Detect which cell encompasses the target text, then output its [x, y] center coordinate. 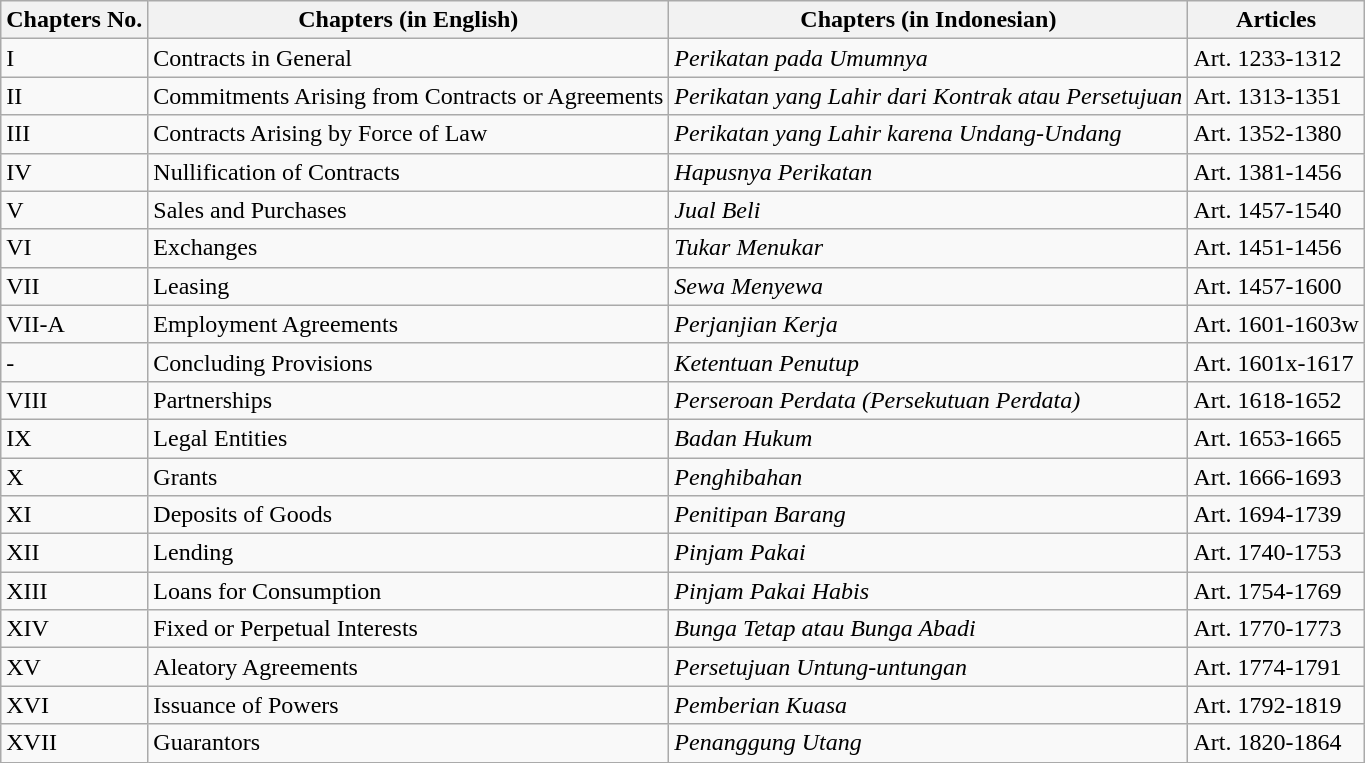
Bunga Tetap atau Bunga Abadi [928, 629]
- [74, 362]
Persetujuan Untung-untungan [928, 667]
Art. 1618-1652 [1276, 400]
Art. 1457-1600 [1276, 286]
VII [74, 286]
III [74, 134]
Perikatan pada Umumnya [928, 58]
VIII [74, 400]
Contracts in General [408, 58]
Art. 1313-1351 [1276, 96]
Art. 1666-1693 [1276, 477]
Ketentuan Penutup [928, 362]
Pinjam Pakai [928, 553]
I [74, 58]
Nullification of Contracts [408, 172]
Art. 1352-1380 [1276, 134]
Partnerships [408, 400]
Art. 1601-1603w [1276, 324]
V [74, 210]
Perseroan Perdata (Persekutuan Perdata) [928, 400]
Issuance of Powers [408, 705]
Guarantors [408, 743]
XVI [74, 705]
Art. 1601x-1617 [1276, 362]
Leasing [408, 286]
XVII [74, 743]
Art. 1694-1739 [1276, 515]
Loans for Consumption [408, 591]
Employment Agreements [408, 324]
IX [74, 438]
Articles [1276, 20]
IV [74, 172]
Deposits of Goods [408, 515]
Art. 1792-1819 [1276, 705]
XV [74, 667]
Art. 1653-1665 [1276, 438]
XII [74, 553]
Sales and Purchases [408, 210]
Chapters (in Indonesian) [928, 20]
Aleatory Agreements [408, 667]
Badan Hukum [928, 438]
Art. 1740-1753 [1276, 553]
Penanggung Utang [928, 743]
Art. 1770-1773 [1276, 629]
Legal Entities [408, 438]
Commitments Arising from Contracts or Agreements [408, 96]
Art. 1233-1312 [1276, 58]
Fixed or Perpetual Interests [408, 629]
VII-A [74, 324]
Art. 1457-1540 [1276, 210]
Concluding Provisions [408, 362]
Art. 1381-1456 [1276, 172]
Lending [408, 553]
Penghibahan [928, 477]
Jual Beli [928, 210]
Exchanges [408, 248]
X [74, 477]
XIII [74, 591]
Art. 1820-1864 [1276, 743]
Sewa Menyewa [928, 286]
Penitipan Barang [928, 515]
Pinjam Pakai Habis [928, 591]
Art. 1451-1456 [1276, 248]
Art. 1774-1791 [1276, 667]
Art. 1754-1769 [1276, 591]
XI [74, 515]
Perjanjian Kerja [928, 324]
Chapters (in English) [408, 20]
Pemberian Kuasa [928, 705]
Perikatan yang Lahir dari Kontrak atau Persetujuan [928, 96]
Hapusnya Perikatan [928, 172]
Contracts Arising by Force of Law [408, 134]
VI [74, 248]
Chapters No. [74, 20]
XIV [74, 629]
Perikatan yang Lahir karena Undang-Undang [928, 134]
II [74, 96]
Tukar Menukar [928, 248]
Grants [408, 477]
